Detect which cell encompasses the target text, then output its [X, Y] center coordinate. 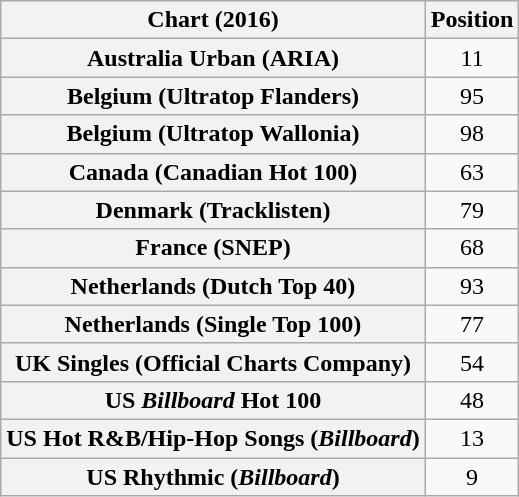
US Billboard Hot 100 [213, 400]
63 [472, 172]
77 [472, 324]
79 [472, 210]
UK Singles (Official Charts Company) [213, 362]
93 [472, 286]
9 [472, 477]
48 [472, 400]
US Rhythmic (Billboard) [213, 477]
98 [472, 134]
Canada (Canadian Hot 100) [213, 172]
Chart (2016) [213, 20]
13 [472, 438]
Australia Urban (ARIA) [213, 58]
11 [472, 58]
54 [472, 362]
Belgium (Ultratop Flanders) [213, 96]
68 [472, 248]
Position [472, 20]
Netherlands (Dutch Top 40) [213, 286]
Denmark (Tracklisten) [213, 210]
Belgium (Ultratop Wallonia) [213, 134]
95 [472, 96]
France (SNEP) [213, 248]
US Hot R&B/Hip-Hop Songs (Billboard) [213, 438]
Netherlands (Single Top 100) [213, 324]
